Extract the [X, Y] coordinate from the center of the cell holding the provided text.  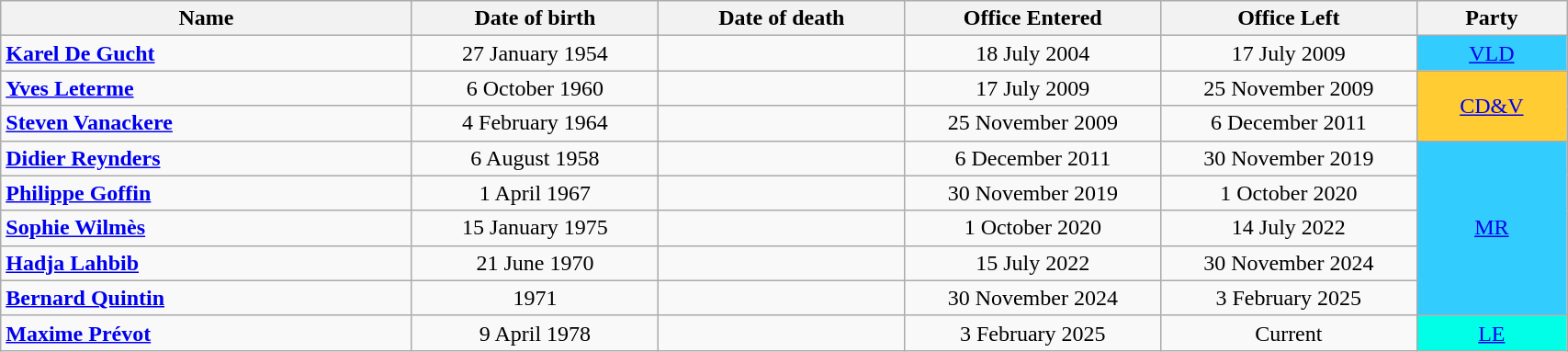
Karel De Gucht [206, 53]
Office Left [1290, 18]
Sophie Wilmès [206, 228]
Date of death [782, 18]
21 June 1970 [535, 263]
Date of birth [535, 18]
14 July 2022 [1290, 228]
Yves Leterme [206, 88]
6 August 1958 [535, 158]
Current [1290, 333]
18 July 2004 [1032, 53]
1971 [535, 298]
6 October 1960 [535, 88]
LE [1492, 333]
CD&V [1492, 106]
Name [206, 18]
15 July 2022 [1032, 263]
4 February 1964 [535, 123]
Hadja Lahbib [206, 263]
Philippe Goffin [206, 193]
MR [1492, 228]
Party [1492, 18]
Bernard Quintin [206, 298]
Maxime Prévot [206, 333]
9 April 1978 [535, 333]
Steven Vanackere [206, 123]
27 January 1954 [535, 53]
VLD [1492, 53]
Didier Reynders [206, 158]
1 April 1967 [535, 193]
15 January 1975 [535, 228]
Office Entered [1032, 18]
